Output the [x, y] coordinate of the center of the cell containing the given text.  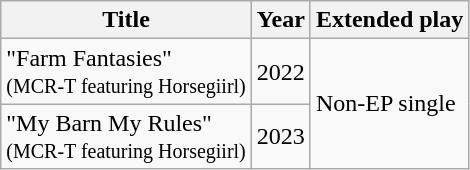
"Farm Fantasies"(MCR-T featuring Horsegiirl) [126, 72]
Year [280, 20]
Extended play [389, 20]
Title [126, 20]
2022 [280, 72]
Non-EP single [389, 104]
2023 [280, 136]
"My Barn My Rules"(MCR-T featuring Horsegiirl) [126, 136]
